Return (X, Y) of the center of cell containing provided text 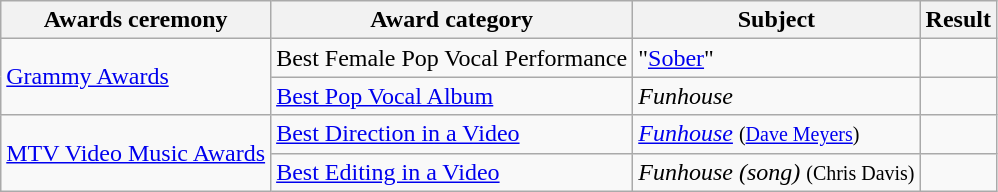
Best Editing in a Video (452, 172)
Best Female Pop Vocal Performance (452, 58)
Subject (776, 20)
Award category (452, 20)
Funhouse (song) (Chris Davis) (776, 172)
"Sober" (776, 58)
Best Direction in a Video (452, 134)
Funhouse (Dave Meyers) (776, 134)
Funhouse (776, 96)
Best Pop Vocal Album (452, 96)
Awards ceremony (136, 20)
Grammy Awards (136, 77)
Result (958, 20)
MTV Video Music Awards (136, 153)
